Detect which cell encompasses the target text, then output its [X, Y] center coordinate. 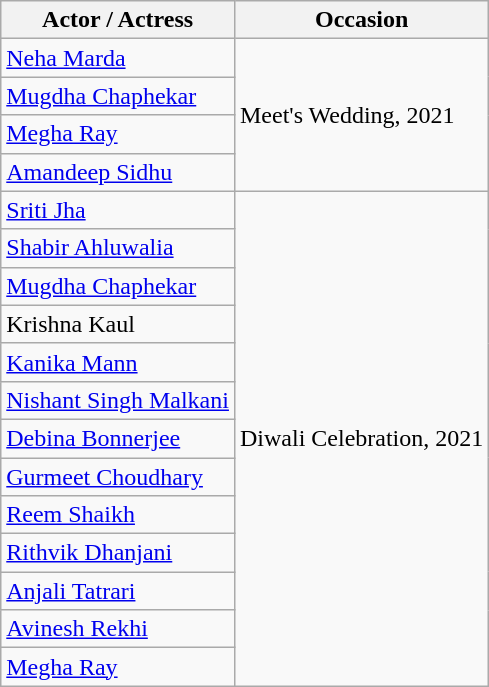
Meet's Wedding, 2021 [361, 115]
Shabir Ahluwalia [118, 248]
Sriti Jha [118, 210]
Debina Bonnerjee [118, 438]
Gurmeet Choudhary [118, 477]
Anjali Tatrari [118, 591]
Actor / Actress [118, 20]
Reem Shaikh [118, 515]
Nishant Singh Malkani [118, 400]
Occasion [361, 20]
Kanika Mann [118, 362]
Diwali Celebration, 2021 [361, 438]
Amandeep Sidhu [118, 172]
Neha Marda [118, 58]
Avinesh Rekhi [118, 629]
Rithvik Dhanjani [118, 553]
Krishna Kaul [118, 324]
